Scan for the cell matching the given text and deliver its (x, y) coordinate at center. 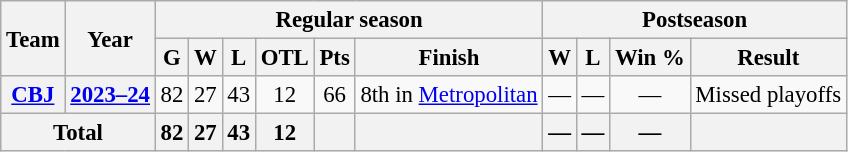
Finish (449, 58)
2023–24 (110, 95)
Missed playoffs (768, 95)
66 (334, 95)
Year (110, 38)
CBJ (33, 95)
Team (33, 38)
Win % (650, 58)
Result (768, 58)
G (172, 58)
Pts (334, 58)
Postseason (695, 20)
Regular season (349, 20)
Total (78, 133)
8th in Metropolitan (449, 95)
OTL (284, 58)
